Capture the cell that displays the provided text and extract its [x, y] central coordinate. 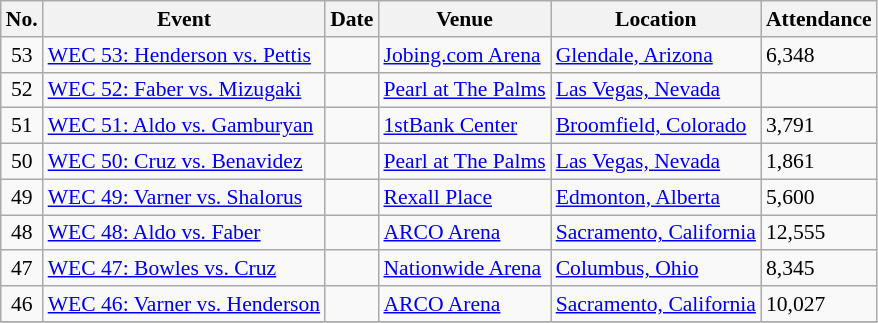
49 [22, 197]
Columbus, Ohio [656, 269]
1,861 [819, 162]
Venue [464, 19]
47 [22, 269]
Broomfield, Colorado [656, 126]
Rexall Place [464, 197]
6,348 [819, 55]
WEC 49: Varner vs. Shalorus [184, 197]
Date [352, 19]
5,600 [819, 197]
3,791 [819, 126]
53 [22, 55]
WEC 52: Faber vs. Mizugaki [184, 90]
12,555 [819, 233]
WEC 50: Cruz vs. Benavidez [184, 162]
48 [22, 233]
WEC 46: Varner vs. Henderson [184, 304]
52 [22, 90]
50 [22, 162]
10,027 [819, 304]
51 [22, 126]
1stBank Center [464, 126]
46 [22, 304]
Nationwide Arena [464, 269]
Location [656, 19]
8,345 [819, 269]
WEC 48: Aldo vs. Faber [184, 233]
Edmonton, Alberta [656, 197]
No. [22, 19]
Event [184, 19]
WEC 47: Bowles vs. Cruz [184, 269]
Attendance [819, 19]
WEC 51: Aldo vs. Gamburyan [184, 126]
Jobing.com Arena [464, 55]
Glendale, Arizona [656, 55]
WEC 53: Henderson vs. Pettis [184, 55]
